Capture the cell that displays the provided text and extract its [x, y] central coordinate. 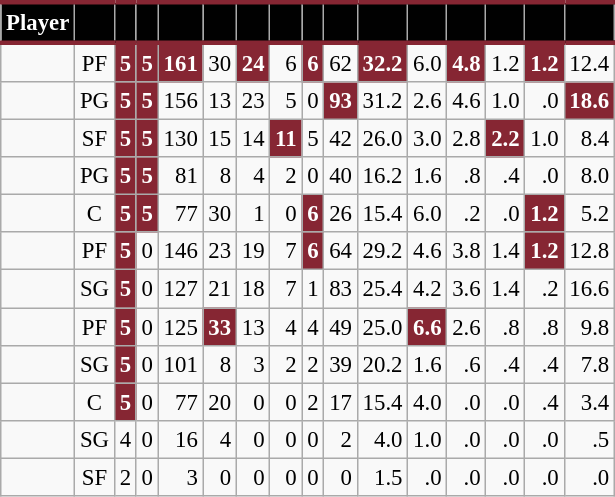
29.2 [382, 251]
26 [340, 214]
1.5 [382, 477]
81 [180, 176]
25.0 [382, 327]
146 [180, 251]
42 [340, 139]
83 [340, 289]
Player [38, 22]
93 [340, 101]
39 [340, 364]
11 [286, 139]
125 [180, 327]
12.4 [589, 62]
16.2 [382, 176]
18 [252, 289]
17 [340, 402]
62 [340, 62]
161 [180, 62]
3.8 [466, 251]
14 [252, 139]
3.0 [428, 139]
24 [252, 62]
7.8 [589, 364]
.5 [589, 439]
40 [340, 176]
156 [180, 101]
26.0 [382, 139]
20.2 [382, 364]
6.6 [428, 327]
8.4 [589, 139]
4.2 [428, 289]
3.6 [466, 289]
4.8 [466, 62]
12.8 [589, 251]
127 [180, 289]
21 [220, 289]
16 [180, 439]
20 [220, 402]
3.4 [589, 402]
9.8 [589, 327]
19 [252, 251]
16.6 [589, 289]
49 [340, 327]
101 [180, 364]
31.2 [382, 101]
2.2 [506, 139]
5.2 [589, 214]
64 [340, 251]
2.8 [466, 139]
8.0 [589, 176]
25.4 [382, 289]
.6 [466, 364]
32.2 [382, 62]
130 [180, 139]
15 [220, 139]
18.6 [589, 101]
33 [220, 327]
